For the text-containing cell, return its midpoint in (x, y) coordinate format. 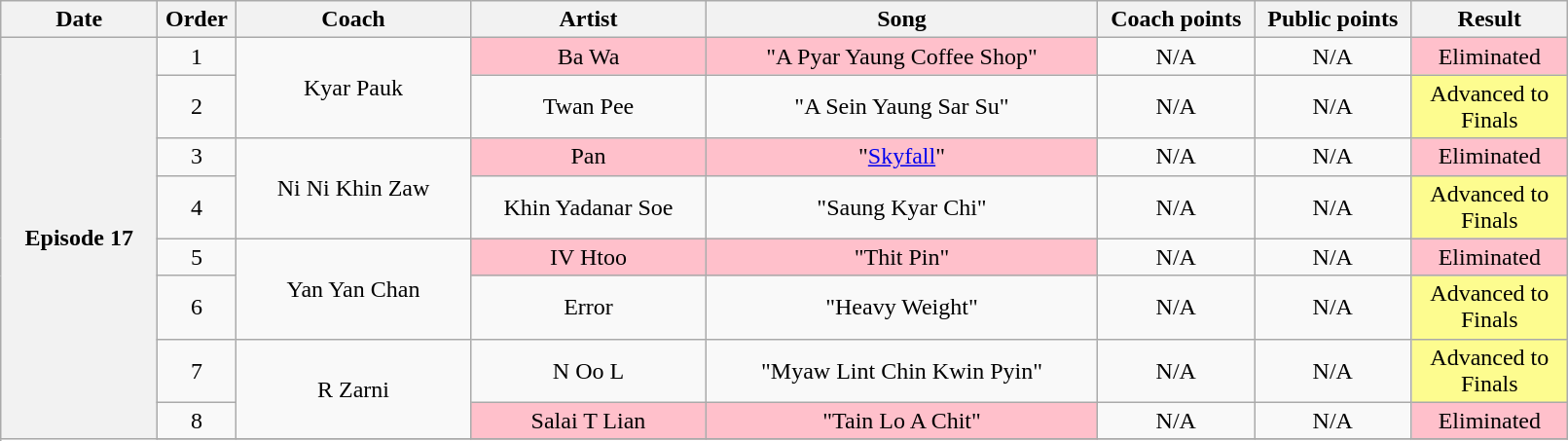
Kyar Pauk (353, 88)
"Skyfall" (901, 157)
Artist (589, 19)
Khin Yadanar Soe (589, 206)
Twan Pee (589, 107)
Salai T Lian (589, 421)
"Heavy Weight" (901, 308)
"Tain Lo A Chit" (901, 421)
5 (197, 257)
Public points (1333, 19)
Date (80, 19)
Coach points (1176, 19)
Yan Yan Chan (353, 288)
Episode 17 (80, 239)
Result (1489, 19)
R Zarni (353, 389)
Song (901, 19)
"A Sein Yaung Sar Su" (901, 107)
Pan (589, 157)
4 (197, 206)
Error (589, 308)
"A Pyar Yaung Coffee Shop" (901, 56)
Coach (353, 19)
IV Htoo (589, 257)
Order (197, 19)
8 (197, 421)
Ba Wa (589, 56)
Ni Ni Khin Zaw (353, 189)
1 (197, 56)
6 (197, 308)
"Saung Kyar Chi" (901, 206)
"Thit Pin" (901, 257)
2 (197, 107)
N Oo L (589, 370)
3 (197, 157)
7 (197, 370)
"Myaw Lint Chin Kwin Pyin" (901, 370)
